Return (X, Y) of the center of cell containing provided text 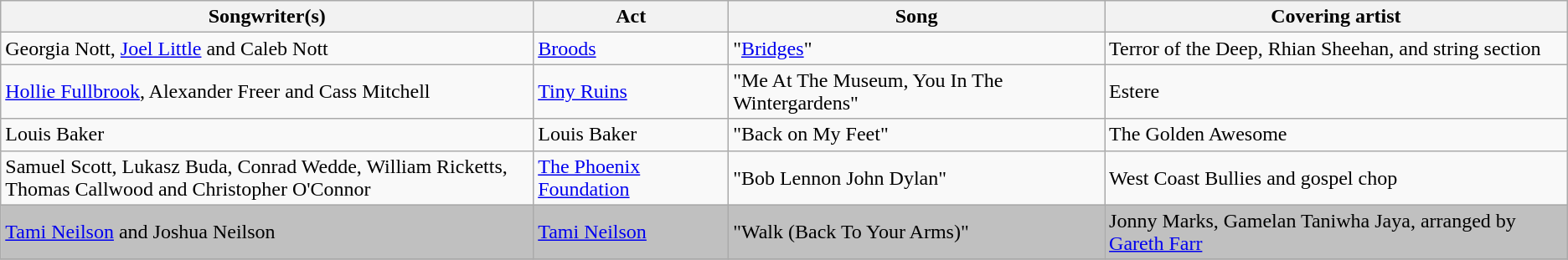
Jonny Marks, Gamelan Taniwha Jaya, arranged by Gareth Farr (1337, 232)
"Bob Lennon John Dylan" (916, 177)
Tiny Ruins (632, 92)
Tami Neilson and Joshua Neilson (267, 232)
Georgia Nott, Joel Little and Caleb Nott (267, 48)
Covering artist (1337, 17)
"Me At The Museum, You In The Wintergardens" (916, 92)
"Walk (Back To Your Arms)" (916, 232)
"Bridges" (916, 48)
West Coast Bullies and gospel chop (1337, 177)
Broods (632, 48)
Terror of the Deep, Rhian Sheehan, and string section (1337, 48)
Samuel Scott, Lukasz Buda, Conrad Wedde, William Ricketts, Thomas Callwood and Christopher O'Connor (267, 177)
Tami Neilson (632, 232)
Hollie Fullbrook, Alexander Freer and Cass Mitchell (267, 92)
"Back on My Feet" (916, 135)
Estere (1337, 92)
Act (632, 17)
The Phoenix Foundation (632, 177)
Song (916, 17)
Songwriter(s) (267, 17)
The Golden Awesome (1337, 135)
